Return [X, Y] of the center of cell containing provided text 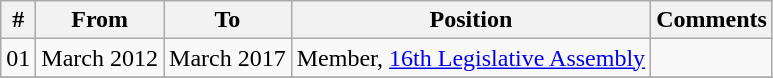
01 [18, 58]
Member, 16th Legislative Assembly [470, 58]
Position [470, 20]
March 2012 [100, 58]
From [100, 20]
# [18, 20]
Comments [712, 20]
March 2017 [228, 58]
To [228, 20]
